For the text-containing cell, return its midpoint in [x, y] coordinate format. 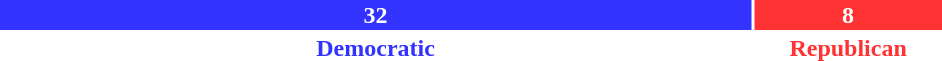
8 [848, 15]
32 [376, 15]
